Find where the given text appears and provide that cell's center as (x, y) coordinate. 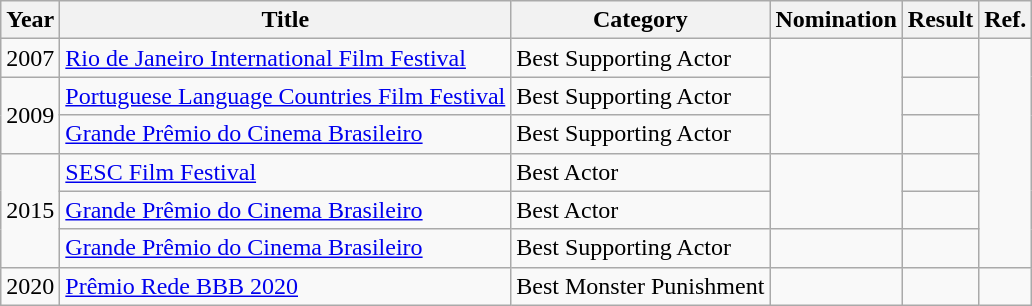
Portuguese Language Countries Film Festival (286, 96)
Title (286, 20)
Ref. (1006, 20)
Rio de Janeiro International Film Festival (286, 58)
Prêmio Rede BBB 2020 (286, 286)
Result (940, 20)
Category (640, 20)
SESC Film Festival (286, 172)
Nomination (836, 20)
2009 (30, 115)
2020 (30, 286)
Best Monster Punishment (640, 286)
2015 (30, 210)
2007 (30, 58)
Year (30, 20)
